Return the (x, y) coordinate for the center point of the cell that contains the specified text.  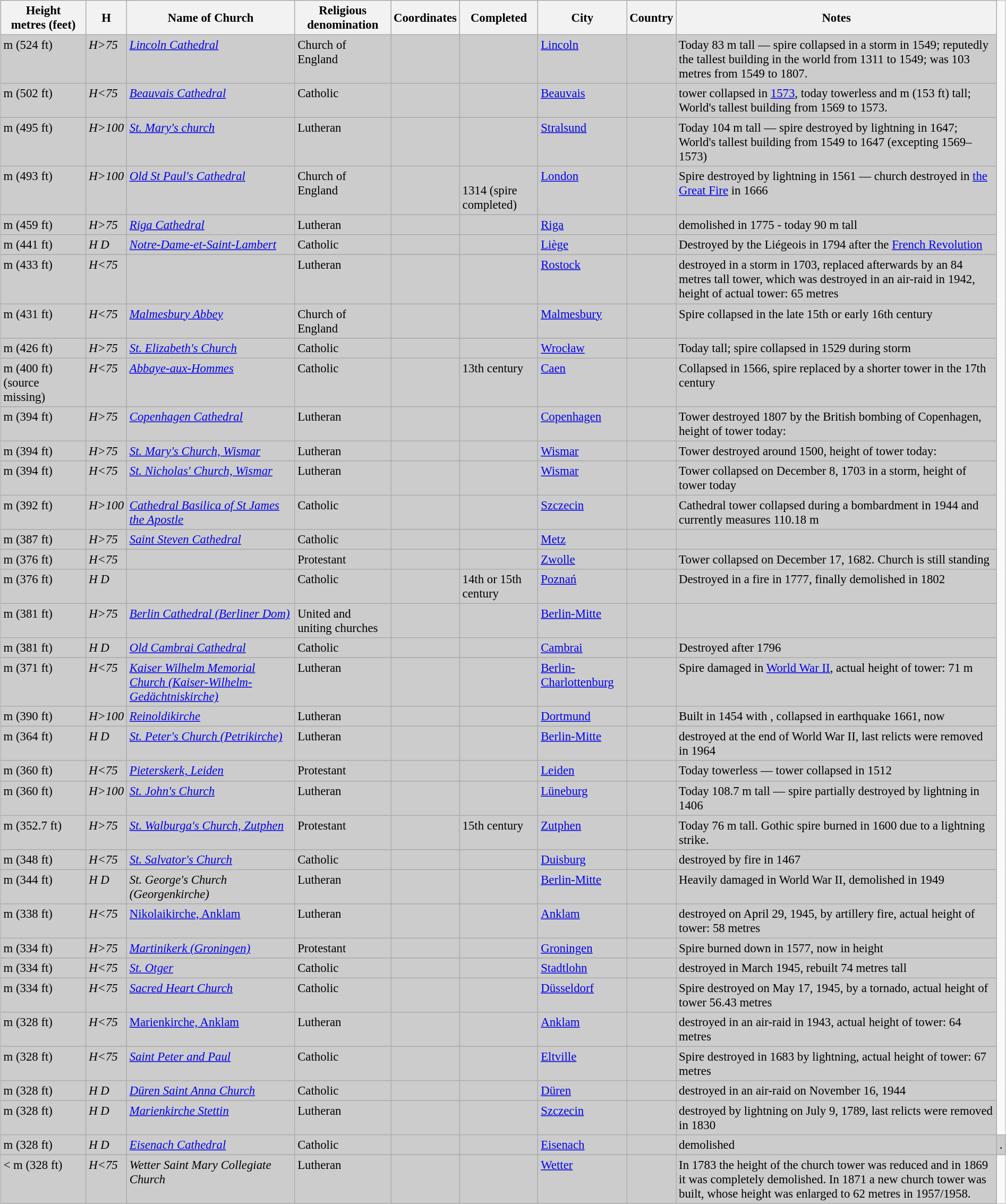
Leiden (582, 771)
Rostock (582, 279)
Name of Church (210, 18)
Dortmund (582, 716)
m (495 ft) (44, 142)
Old St Paul's Cathedral (210, 191)
demolished in 1775 - today 90 m tall (837, 225)
St. George's Church (Georgenkirche) (210, 887)
demolished (837, 1145)
m (352.7 ft) (44, 833)
13th century (499, 382)
m (338 ft) (44, 921)
Spire damaged in World War II, actual height of tower: 71 m (837, 682)
Beauvais Cathedral (210, 101)
Stralsund (582, 142)
Kaiser Wilhelm Memorial Church (Kaiser-Wilhelm-Gedächtniskirche) (210, 682)
Reinoldikirche (210, 716)
m (426 ft) (44, 348)
Düren Saint Anna Church (210, 1091)
Tower destroyed around 1500, height of tower today: (837, 451)
Tower collapsed on December 17, 1682. Church is still standing (837, 559)
1314 (spire completed) (499, 191)
Spire destroyed on May 17, 1945, by a tornado, actual height of tower 56.43 metres (837, 995)
m (493 ft) (44, 191)
Tower destroyed 1807 by the British bombing of Copenhagen, height of tower today: (837, 424)
Nikolaikirche, Anklam (210, 921)
m (348 ft) (44, 859)
Marienkirche, Anklam (210, 1029)
Today 104 m tall — spire destroyed by lightning in 1647; World's tallest building from 1549 to 1647 (excepting 1569–1573) (837, 142)
m (387 ft) (44, 540)
Malmesbury (582, 321)
London (582, 191)
Riga Cathedral (210, 225)
Wrocław (582, 348)
Completed (499, 18)
Wetter Saint Mary Collegiate Church (210, 1180)
tower collapsed in 1573, today towerless and m (153 ft) tall; World's tallest building from 1569 to 1573. (837, 101)
m (344 ft) (44, 887)
Duisburg (582, 859)
St. Nicholas' Church, Wismar (210, 478)
City (582, 18)
St. Walburga's Church, Zutphen (210, 833)
. (1001, 1145)
Martinikerk (Groningen) (210, 948)
m (371 ft) (44, 682)
Cathedral Basilica of St James the Apostle (210, 512)
m (390 ft) (44, 716)
destroyed on April 29, 1945, by artillery fire, actual height of tower: 58 metres (837, 921)
H (106, 18)
m (364 ft) (44, 744)
Marienkirche Stettin (210, 1118)
Destroyed after 1796 (837, 648)
Built in 1454 with , collapsed in earthquake 1661, now (837, 716)
Destroyed by the Liégeois in 1794 after the French Revolution (837, 245)
Old Cambrai Cathedral (210, 648)
Saint Steven Cathedral (210, 540)
15th century (499, 833)
Destroyed in a fire in 1777, finally demolished in 1802 (837, 586)
m (459 ft) (44, 225)
Lincoln Cathedral (210, 59)
Eltville (582, 1063)
Today 76 m tall. Gothic spire burned in 1600 due to a lightning strike. (837, 833)
Zwolle (582, 559)
Today towerless — tower collapsed in 1512 (837, 771)
m (400 ft) (source missing) (44, 382)
Spire burned down in 1577, now in height (837, 948)
Notre-Dame-et-Saint-Lambert (210, 245)
St. John's Church (210, 798)
St. Salvator's Church (210, 859)
Lüneburg (582, 798)
Copenhagen (582, 424)
Zutphen (582, 833)
Cambrai (582, 648)
m (433 ft) (44, 279)
St. Mary's church (210, 142)
St. Peter's Church (Petrikirche) (210, 744)
Notes (837, 18)
Pieterskerk, Leiden (210, 771)
Religious denomination (343, 18)
Cathedral tower collapsed during a bombardment in 1944 and currently measures 110.18 m (837, 512)
Riga (582, 225)
Today tall; spire collapsed in 1529 during storm (837, 348)
destroyed in an air-raid in 1943, actual height of tower: 64 metres (837, 1029)
Spire collapsed in the late 15th or early 16th century (837, 321)
Spire destroyed by lightning in 1561 — church destroyed in the Great Fire in 1666 (837, 191)
Spire destroyed in 1683 by lightning, actual height of tower: 67 metres (837, 1063)
destroyed at the end of World War II, last relicts were removed in 1964 (837, 744)
Copenhagen Cathedral (210, 424)
Metz (582, 540)
Poznań (582, 586)
St. Mary's Church, Wismar (210, 451)
Abbaye-aux-Hommes (210, 382)
Berlin-Charlottenburg (582, 682)
m (431 ft) (44, 321)
Heightmetres (feet) (44, 18)
Liège (582, 245)
m (441 ft) (44, 245)
Sacred Heart Church (210, 995)
14th or 15th century (499, 586)
St. Elizabeth's Church (210, 348)
United and uniting churches (343, 620)
Malmesbury Abbey (210, 321)
destroyed in an air-raid on November 16, 1944 (837, 1091)
Today 108.7 m tall — spire partially destroyed by lightning in 1406 (837, 798)
Berlin Cathedral (Berliner Dom) (210, 620)
Eisenach Cathedral (210, 1145)
Wetter (582, 1180)
destroyed by lightning on July 9, 1789, last relicts were removed in 1830 (837, 1118)
Lincoln (582, 59)
Tower collapsed on December 8, 1703 in a storm, height of tower today (837, 478)
< m (328 ft) (44, 1180)
destroyed by fire in 1467 (837, 859)
Groningen (582, 948)
Beauvais (582, 101)
Caen (582, 382)
Coordinates (425, 18)
Saint Peter and Paul (210, 1063)
Eisenach (582, 1145)
Düsseldorf (582, 995)
m (502 ft) (44, 101)
m (524 ft) (44, 59)
m (392 ft) (44, 512)
Düren (582, 1091)
Heavily damaged in World War II, demolished in 1949 (837, 887)
destroyed in March 1945, rebuilt 74 metres tall (837, 968)
Country (651, 18)
Stadtlohn (582, 968)
St. Otger (210, 968)
Collapsed in 1566, spire replaced by a shorter tower in the 17th century (837, 382)
